Pinpoint the cell where the given text exists, returning its (x, y) midpoint coordinate. 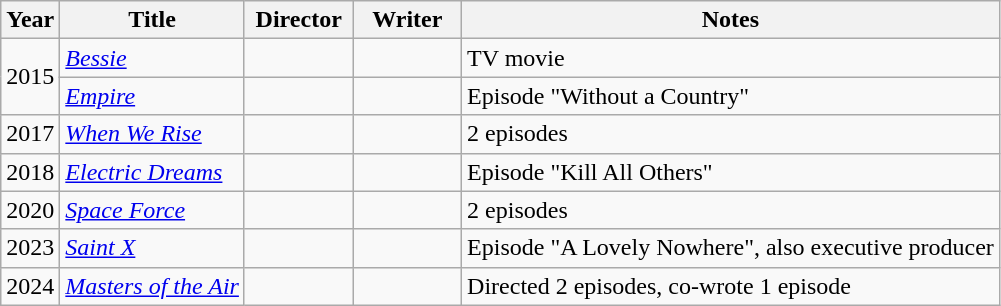
Directed 2 episodes, co-wrote 1 episode (731, 286)
2023 (30, 248)
When We Rise (152, 134)
Empire (152, 96)
Director (298, 20)
2020 (30, 210)
Masters of the Air (152, 286)
Saint X (152, 248)
2018 (30, 172)
Bessie (152, 58)
Episode "A Lovely Nowhere", also executive producer (731, 248)
TV movie (731, 58)
Episode "Without a Country" (731, 96)
Writer (408, 20)
2024 (30, 286)
Episode "Kill All Others" (731, 172)
Year (30, 20)
2015 (30, 77)
Notes (731, 20)
2017 (30, 134)
Electric Dreams (152, 172)
Title (152, 20)
Space Force (152, 210)
